Output the [X, Y] coordinate of the center of the cell containing the given text.  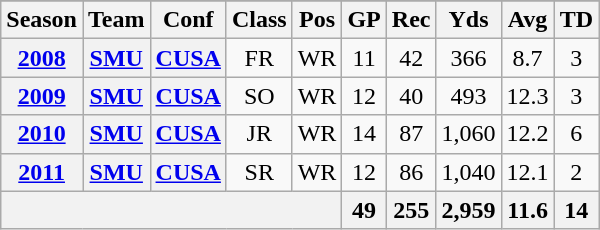
493 [468, 96]
JR [259, 134]
GP [364, 20]
12.1 [528, 172]
Class [259, 20]
2008 [42, 58]
1,040 [468, 172]
255 [411, 210]
40 [411, 96]
87 [411, 134]
2 [576, 172]
2011 [42, 172]
42 [411, 58]
2,959 [468, 210]
Conf [188, 20]
11.6 [528, 210]
8.7 [528, 58]
Team [116, 20]
Pos [317, 20]
TD [576, 20]
49 [364, 210]
366 [468, 58]
12.3 [528, 96]
86 [411, 172]
Avg [528, 20]
12.2 [528, 134]
Rec [411, 20]
11 [364, 58]
2009 [42, 96]
SO [259, 96]
2010 [42, 134]
FR [259, 58]
Yds [468, 20]
SR [259, 172]
1,060 [468, 134]
Season [42, 20]
6 [576, 134]
